For the text-containing cell, return its midpoint in (x, y) coordinate format. 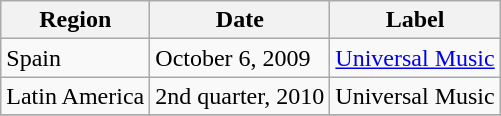
Date (240, 20)
2nd quarter, 2010 (240, 96)
Latin America (76, 96)
Label (415, 20)
Region (76, 20)
Spain (76, 58)
October 6, 2009 (240, 58)
